Identify which cell holds the provided text, then report its [X, Y] central coordinate. 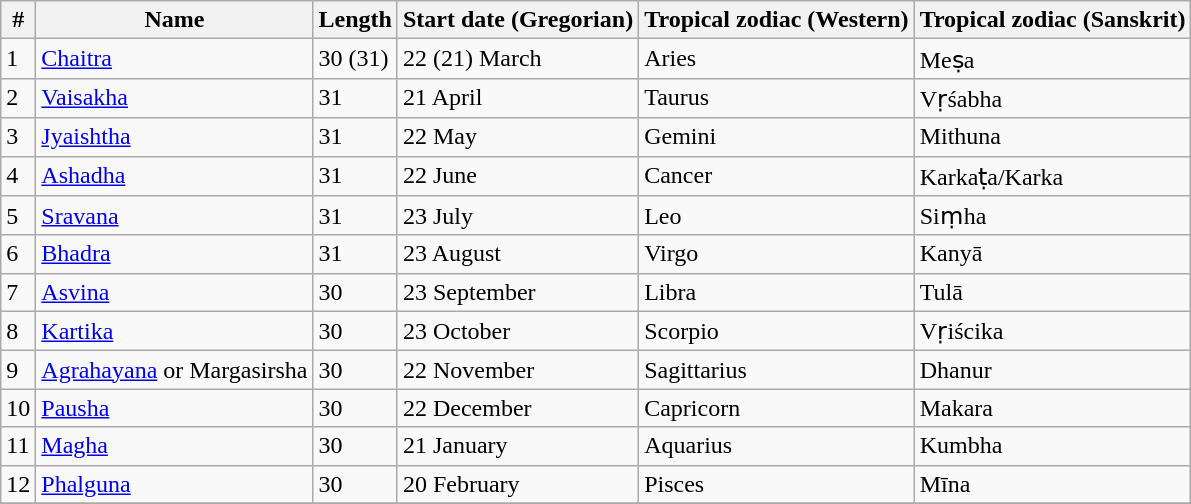
Name [174, 20]
Tropical zodiac (Sanskrit) [1052, 20]
21 April [518, 98]
Mithuna [1052, 137]
11 [18, 446]
Start date (Gregorian) [518, 20]
12 [18, 484]
23 September [518, 292]
Vṛśabha [1052, 98]
Leo [776, 216]
Cancer [776, 176]
Magha [174, 446]
Ashadha [174, 176]
22 May [518, 137]
6 [18, 254]
Jyaishtha [174, 137]
Karkaṭa/Karka [1052, 176]
Makara [1052, 408]
Kumbha [1052, 446]
Sagittarius [776, 370]
Vṛiścik‌‌‌a [1052, 331]
# [18, 20]
Mīna [1052, 484]
Kartika [174, 331]
Dhanur [1052, 370]
Aquarius [776, 446]
22 November [518, 370]
23 August [518, 254]
20 February [518, 484]
1 [18, 59]
30 (31) [355, 59]
5 [18, 216]
9 [18, 370]
Scorpio [776, 331]
Taurus [776, 98]
3 [18, 137]
8 [18, 331]
Aries [776, 59]
7 [18, 292]
Pisces [776, 484]
Length [355, 20]
Siṃha [1052, 216]
Kanyā [1052, 254]
Agrahayana or Margasirsha [174, 370]
Vaisakha [174, 98]
Tulā [1052, 292]
Tropical zodiac (Western) [776, 20]
Virgo [776, 254]
Gemini [776, 137]
4 [18, 176]
23 July [518, 216]
Chaitra [174, 59]
2 [18, 98]
Phalguna [174, 484]
10 [18, 408]
Asvina [174, 292]
22 June [518, 176]
Sravana [174, 216]
Bhadra [174, 254]
21 January [518, 446]
22 December [518, 408]
22 (21) March [518, 59]
Meṣa [1052, 59]
23 October [518, 331]
Libra [776, 292]
Pausha [174, 408]
Capricorn [776, 408]
